Find where the given text appears and provide that cell's center as [X, Y] coordinate. 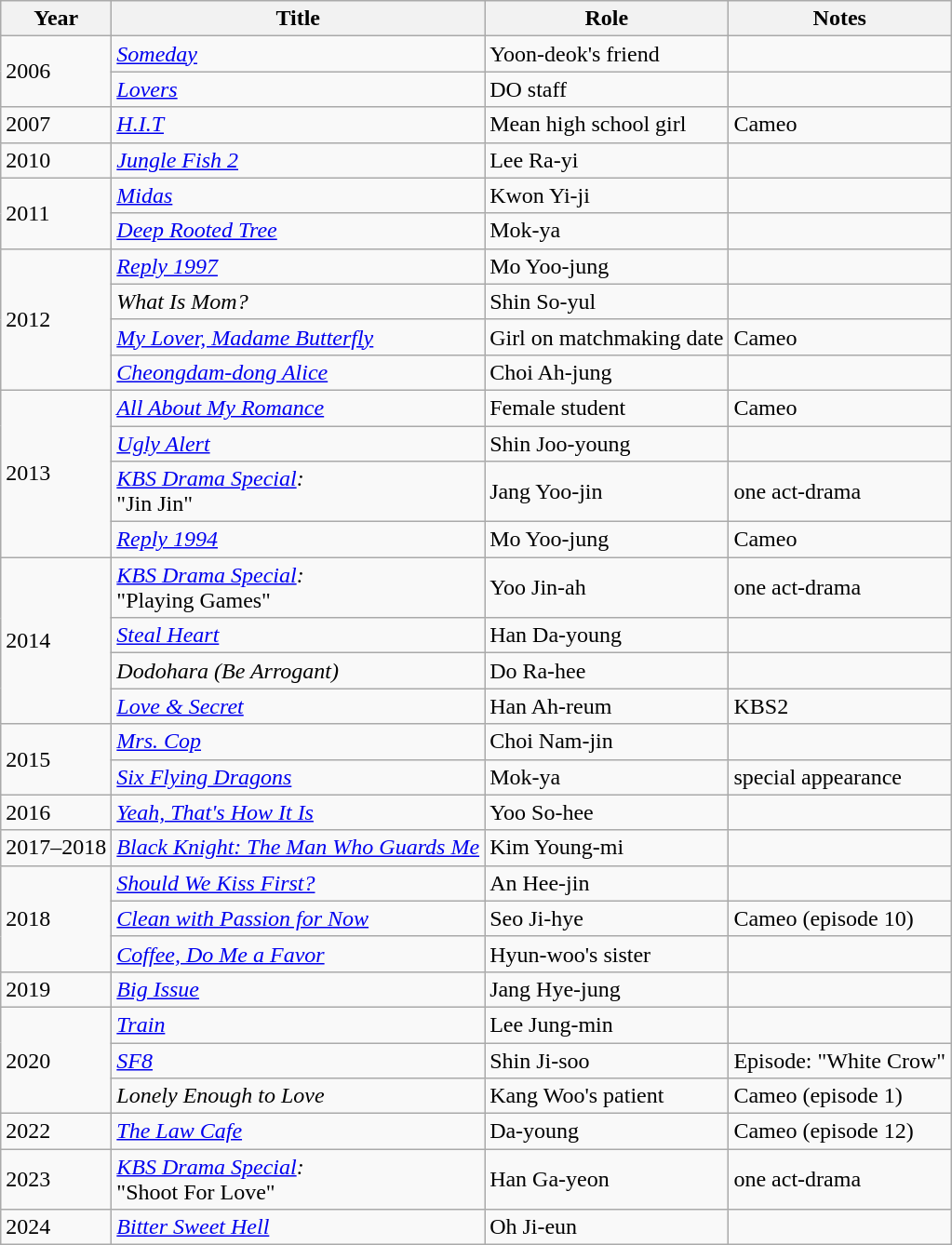
Steal Heart [298, 636]
Big Issue [298, 989]
Hyun-woo's sister [607, 954]
KBS Drama Special:"Playing Games" [298, 588]
Lovers [298, 89]
SF8 [298, 1060]
DO staff [607, 89]
Role [607, 19]
Train [298, 1024]
2006 [56, 72]
Cameo (episode 10) [839, 918]
Yoo So-hee [607, 812]
Love & Secret [298, 706]
2010 [56, 160]
Shin So-yul [607, 301]
Female student [607, 408]
Oh Ji-eun [607, 1227]
Reply 1994 [298, 540]
Reply 1997 [298, 266]
What Is Mom? [298, 301]
2016 [56, 812]
Jang Yoo-jin [607, 491]
Mrs. Cop [298, 742]
2012 [56, 319]
Seo Ji-hye [607, 918]
Kim Young-mi [607, 848]
Han Ga-yeon [607, 1180]
Bitter Sweet Hell [298, 1227]
2018 [56, 918]
Lee Jung-min [607, 1024]
Should We Kiss First? [298, 883]
KBS2 [839, 706]
Cameo (episode 12) [839, 1131]
Jang Hye-jung [607, 989]
Deep Rooted Tree [298, 231]
2024 [56, 1227]
Shin Ji-soo [607, 1060]
Coffee, Do Me a Favor [298, 954]
Yoo Jin-ah [607, 588]
KBS Drama Special:"Shoot For Love" [298, 1180]
Yoon-deok's friend [607, 54]
Someday [298, 54]
special appearance [839, 777]
Cameo (episode 1) [839, 1096]
KBS Drama Special:"Jin Jin" [298, 491]
2020 [56, 1060]
Title [298, 19]
2017–2018 [56, 848]
Kwon Yi-ji [607, 195]
2015 [56, 759]
Yeah, That's How It Is [298, 812]
Girl on matchmaking date [607, 337]
The Law Cafe [298, 1131]
Choi Ah-jung [607, 372]
Midas [298, 195]
Notes [839, 19]
2013 [56, 473]
Kang Woo's patient [607, 1096]
My Lover, Madame Butterfly [298, 337]
Jungle Fish 2 [298, 160]
Shin Joo-young [607, 444]
Han Da-young [607, 636]
Ugly Alert [298, 444]
All About My Romance [298, 408]
Lonely Enough to Love [298, 1096]
Dodohara (Be Arrogant) [298, 671]
An Hee-jin [607, 883]
Han Ah-reum [607, 706]
2007 [56, 125]
Do Ra-hee [607, 671]
2019 [56, 989]
H.I.T [298, 125]
Cheongdam-dong Alice [298, 372]
2014 [56, 640]
2022 [56, 1131]
Clean with Passion for Now [298, 918]
Mean high school girl [607, 125]
Episode: "White Crow" [839, 1060]
Black Knight: The Man Who Guards Me [298, 848]
Da-young [607, 1131]
Choi Nam-jin [607, 742]
2023 [56, 1180]
Six Flying Dragons [298, 777]
Lee Ra-yi [607, 160]
2011 [56, 213]
Year [56, 19]
